For the text-containing cell, return its midpoint in (X, Y) coordinate format. 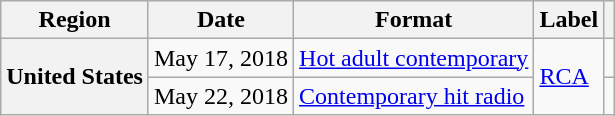
Format (414, 20)
Label (569, 20)
Region (75, 20)
Hot adult contemporary (414, 58)
May 17, 2018 (220, 58)
Date (220, 20)
Contemporary hit radio (414, 96)
RCA (569, 77)
United States (75, 77)
May 22, 2018 (220, 96)
